Detect which cell encompasses the target text, then output its (x, y) center coordinate. 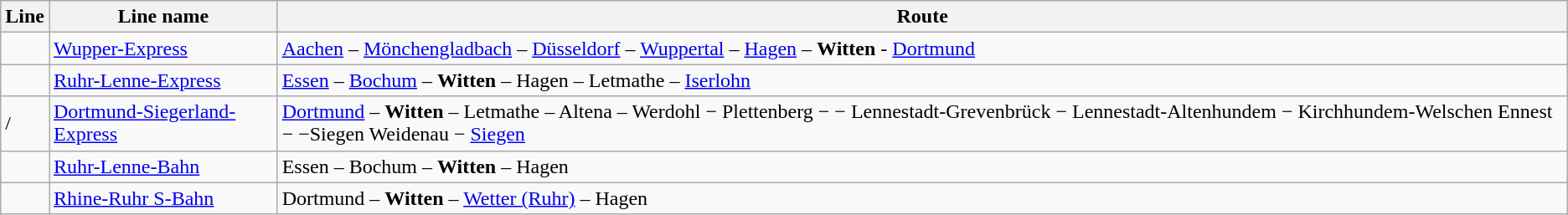
Dortmund – Witten – Wetter (Ruhr) – Hagen (922, 198)
Dortmund-Siegerland-Express (162, 124)
Aachen – Mönchengladbach – Düsseldorf – Wuppertal – Hagen – Witten - Dortmund (922, 49)
Route (922, 17)
Essen – Bochum – Witten – Hagen (922, 166)
Essen – Bochum – Witten – Hagen – Letmathe – Iserlohn (922, 80)
Wupper-Express (162, 49)
Line name (162, 17)
Rhine-Ruhr S-Bahn (162, 198)
/ (25, 124)
Ruhr-Lenne-Bahn (162, 166)
Ruhr-Lenne-Express (162, 80)
Line (25, 17)
